From the cell containing the given text, extract its center point as [x, y] coordinate. 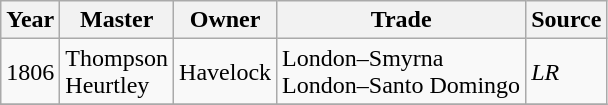
Havelock [226, 72]
Source [566, 20]
London–SmyrnaLondon–Santo Domingo [402, 72]
1806 [30, 72]
Year [30, 20]
ThompsonHeurtley [117, 72]
Trade [402, 20]
LR [566, 72]
Master [117, 20]
Owner [226, 20]
